Return (x, y) of the center of cell containing provided text 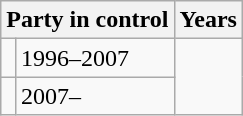
Party in control (88, 20)
Years (208, 20)
1996–2007 (94, 58)
2007– (94, 96)
